Find where the given text appears and provide that cell's center as (X, Y) coordinate. 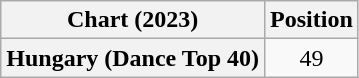
Position (312, 20)
Hungary (Dance Top 40) (133, 58)
49 (312, 58)
Chart (2023) (133, 20)
